Determine the [X, Y] coordinate at the center of the cell enclosing the given text.  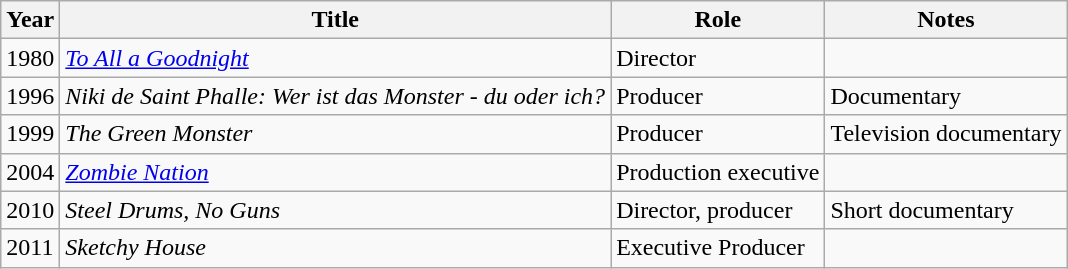
Sketchy House [336, 248]
1980 [30, 58]
Documentary [946, 96]
Title [336, 20]
Niki de Saint Phalle: Wer ist das Monster - du oder ich? [336, 96]
To All a Goodnight [336, 58]
Notes [946, 20]
Director [718, 58]
Year [30, 20]
Short documentary [946, 210]
Television documentary [946, 134]
Director, producer [718, 210]
2004 [30, 172]
Production executive [718, 172]
Role [718, 20]
1996 [30, 96]
Zombie Nation [336, 172]
2011 [30, 248]
1999 [30, 134]
The Green Monster [336, 134]
2010 [30, 210]
Executive Producer [718, 248]
Steel Drums, No Guns [336, 210]
